Determine the (X, Y) coordinate at the center of the cell enclosing the given text.  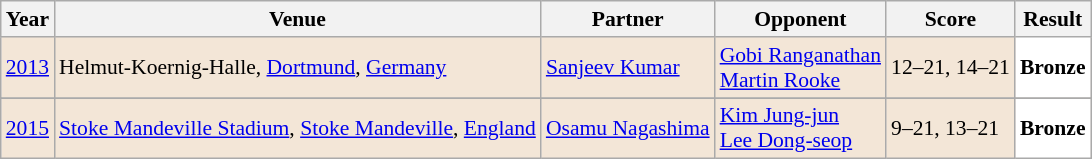
Opponent (800, 19)
Gobi Ranganathan Martin Rooke (800, 68)
Kim Jung-jun Lee Dong-seop (800, 128)
Helmut-Koernig-Halle, Dortmund, Germany (298, 68)
2015 (28, 128)
Venue (298, 19)
Osamu Nagashima (628, 128)
9–21, 13–21 (950, 128)
Stoke Mandeville Stadium, Stoke Mandeville, England (298, 128)
2013 (28, 68)
12–21, 14–21 (950, 68)
Partner (628, 19)
Year (28, 19)
Result (1053, 19)
Score (950, 19)
Sanjeev Kumar (628, 68)
